Find where the given text appears and provide that cell's center as [X, Y] coordinate. 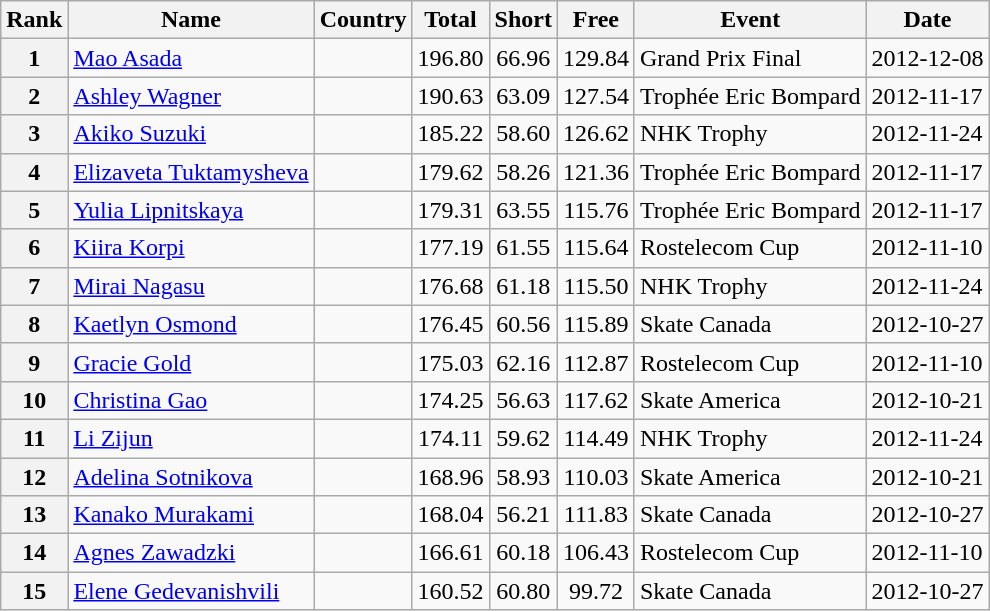
Li Zijun [191, 438]
14 [34, 553]
Free [596, 20]
115.64 [596, 248]
62.16 [523, 362]
126.62 [596, 134]
Kiira Korpi [191, 248]
Name [191, 20]
179.62 [450, 172]
99.72 [596, 591]
Yulia Lipnitskaya [191, 210]
2012-12-08 [928, 58]
58.26 [523, 172]
66.96 [523, 58]
106.43 [596, 553]
60.56 [523, 324]
Mirai Nagasu [191, 286]
9 [34, 362]
112.87 [596, 362]
Elene Gedevanishvili [191, 591]
56.63 [523, 400]
175.03 [450, 362]
5 [34, 210]
168.96 [450, 477]
Christina Gao [191, 400]
59.62 [523, 438]
115.50 [596, 286]
10 [34, 400]
58.93 [523, 477]
Kanako Murakami [191, 515]
4 [34, 172]
13 [34, 515]
Rank [34, 20]
176.68 [450, 286]
179.31 [450, 210]
115.76 [596, 210]
11 [34, 438]
Mao Asada [191, 58]
174.25 [450, 400]
185.22 [450, 134]
Date [928, 20]
Kaetlyn Osmond [191, 324]
6 [34, 248]
61.55 [523, 248]
Gracie Gold [191, 362]
2 [34, 96]
56.21 [523, 515]
60.18 [523, 553]
115.89 [596, 324]
160.52 [450, 591]
127.54 [596, 96]
111.83 [596, 515]
3 [34, 134]
Adelina Sotnikova [191, 477]
15 [34, 591]
Country [363, 20]
61.18 [523, 286]
Agnes Zawadzki [191, 553]
190.63 [450, 96]
114.49 [596, 438]
166.61 [450, 553]
12 [34, 477]
121.36 [596, 172]
174.11 [450, 438]
168.04 [450, 515]
7 [34, 286]
58.60 [523, 134]
196.80 [450, 58]
60.80 [523, 591]
Short [523, 20]
Grand Prix Final [750, 58]
Total [450, 20]
Akiko Suzuki [191, 134]
63.55 [523, 210]
177.19 [450, 248]
129.84 [596, 58]
Ashley Wagner [191, 96]
Elizaveta Tuktamysheva [191, 172]
63.09 [523, 96]
Event [750, 20]
117.62 [596, 400]
110.03 [596, 477]
1 [34, 58]
8 [34, 324]
176.45 [450, 324]
